Return (x, y) of the center of cell containing provided text 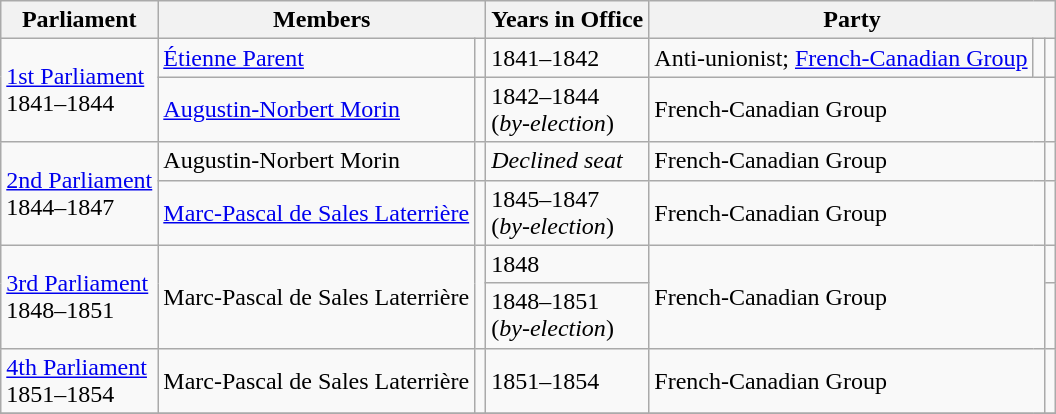
1st Parliament1841–1844 (80, 90)
Étienne Parent (316, 58)
1848 (568, 264)
Anti-unionist; French-Canadian Group (841, 58)
1851–1854 (568, 380)
1848–1851 (by-election) (568, 316)
1842–1844 (by-election) (568, 110)
Parliament (80, 20)
Party (852, 20)
1845–1847 (by-election) (568, 212)
Declined seat (568, 161)
Years in Office (568, 20)
1841–1842 (568, 58)
3rd Parliament 1848–1851 (80, 296)
2nd Parliament 1844–1847 (80, 194)
Members (322, 20)
4th Parliament 1851–1854 (80, 380)
